Find where the given text appears and provide that cell's center as (x, y) coordinate. 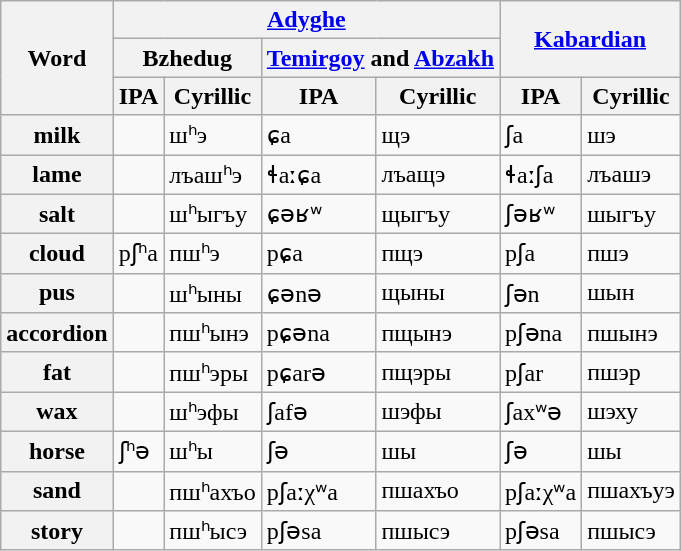
pɕa (318, 254)
шын (632, 293)
Bzhedug (187, 58)
milk (57, 135)
pʃəna (541, 333)
пшэ (632, 254)
ɬaːʃa (541, 174)
ʃʰə (138, 451)
Adyghe (306, 20)
шэ (632, 135)
лъащэ (438, 174)
пщэры (438, 372)
ʃən (541, 293)
пшахъо (438, 491)
pɕəna (318, 333)
fat (57, 372)
щыны (438, 293)
шэфы (438, 412)
пшʰэ (213, 254)
pʃʰa (138, 254)
лъашʰэ (213, 174)
sand (57, 491)
story (57, 531)
horse (57, 451)
pɕarə (318, 372)
salt (57, 214)
ɕa (318, 135)
пщынэ (438, 333)
пшʰысэ (213, 531)
шʰы (213, 451)
ɬaːɕa (318, 174)
ʃa (541, 135)
ɕəʁʷ (318, 214)
Kabardian (590, 39)
шʰэфы (213, 412)
pus (57, 293)
щыгъу (438, 214)
wax (57, 412)
ʃəʁʷ (541, 214)
cloud (57, 254)
Word (57, 58)
pʃar (541, 372)
шʰэ (213, 135)
accordion (57, 333)
pʃa (541, 254)
пшахъуэ (632, 491)
пшʰэры (213, 372)
lame (57, 174)
Temirgoy and Abzakh (380, 58)
шʰыгъу (213, 214)
пщэ (438, 254)
пшʰахъо (213, 491)
пшʰынэ (213, 333)
пшэр (632, 372)
ʃafə (318, 412)
лъашэ (632, 174)
шʰыны (213, 293)
шэху (632, 412)
ɕənə (318, 293)
пшынэ (632, 333)
щэ (438, 135)
ʃaxʷə (541, 412)
шыгъу (632, 214)
